Detect which cell encompasses the target text, then output its (x, y) center coordinate. 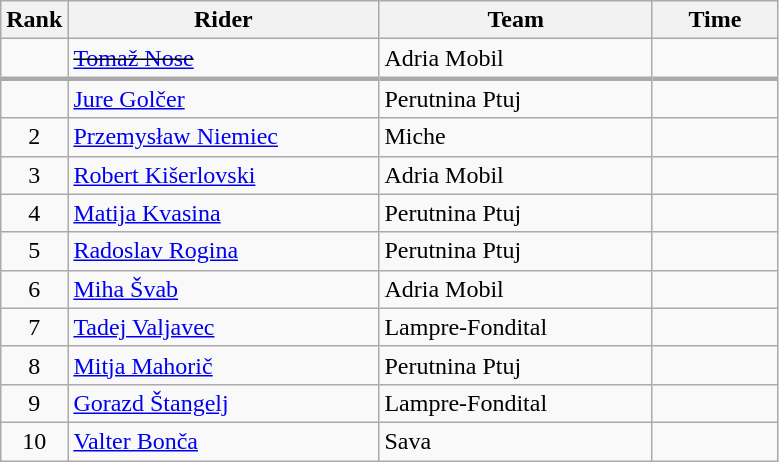
Valter Bonča (224, 441)
Rank (34, 20)
Rider (224, 20)
Mitja Mahorič (224, 365)
Radoslav Rogina (224, 251)
Przemysław Niemiec (224, 137)
Tomaž Nose (224, 59)
6 (34, 289)
9 (34, 403)
Miche (516, 137)
7 (34, 327)
Gorazd Štangelj (224, 403)
4 (34, 213)
Time (714, 20)
2 (34, 137)
8 (34, 365)
Miha Švab (224, 289)
Matija Kvasina (224, 213)
Sava (516, 441)
10 (34, 441)
Tadej Valjavec (224, 327)
Jure Golčer (224, 98)
3 (34, 175)
Team (516, 20)
Robert Kišerlovski (224, 175)
5 (34, 251)
